Identify which cell holds the provided text, then report its (X, Y) central coordinate. 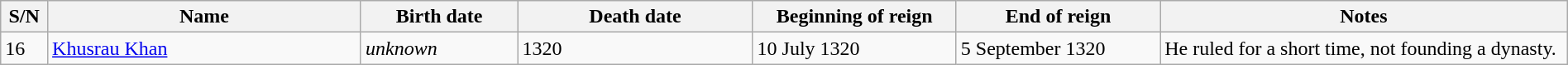
Beginning of reign (854, 17)
unknown (438, 48)
End of reign (1058, 17)
16 (25, 48)
Notes (1365, 17)
Birth date (438, 17)
Khusrau Khan (205, 48)
5 September 1320 (1058, 48)
S/N (25, 17)
Name (205, 17)
He ruled for a short time, not founding a dynasty. (1365, 48)
Death date (635, 17)
10 July 1320 (854, 48)
1320 (635, 48)
